Pinpoint the cell where the given text exists, returning its [x, y] midpoint coordinate. 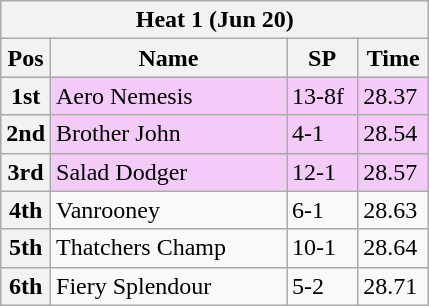
Name [169, 58]
4th [26, 210]
28.54 [394, 134]
6th [26, 286]
Pos [26, 58]
2nd [26, 134]
5-2 [322, 286]
Vanrooney [169, 210]
1st [26, 96]
13-8f [322, 96]
28.37 [394, 96]
28.71 [394, 286]
28.63 [394, 210]
12-1 [322, 172]
10-1 [322, 248]
6-1 [322, 210]
Fiery Splendour [169, 286]
Salad Dodger [169, 172]
Time [394, 58]
3rd [26, 172]
4-1 [322, 134]
5th [26, 248]
Aero Nemesis [169, 96]
Brother John [169, 134]
28.57 [394, 172]
SP [322, 58]
28.64 [394, 248]
Thatchers Champ [169, 248]
Heat 1 (Jun 20) [215, 20]
